Scan for the cell matching the given text and deliver its (x, y) coordinate at center. 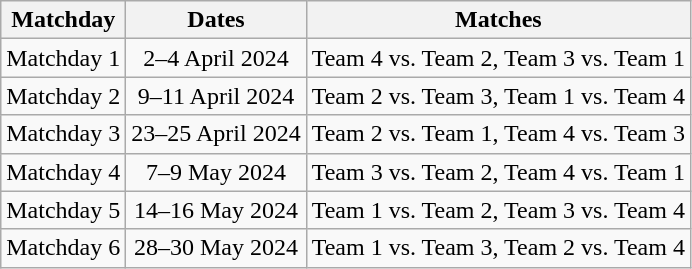
Team 1 vs. Team 3, Team 2 vs. Team 4 (498, 248)
Matchday 5 (64, 210)
Matchday (64, 20)
Team 1 vs. Team 2, Team 3 vs. Team 4 (498, 210)
Team 2 vs. Team 1, Team 4 vs. Team 3 (498, 134)
Matches (498, 20)
Matchday 2 (64, 96)
9–11 April 2024 (216, 96)
Matchday 1 (64, 58)
14–16 May 2024 (216, 210)
Matchday 6 (64, 248)
Team 3 vs. Team 2, Team 4 vs. Team 1 (498, 172)
2–4 April 2024 (216, 58)
28–30 May 2024 (216, 248)
7–9 May 2024 (216, 172)
Matchday 4 (64, 172)
Team 2 vs. Team 3, Team 1 vs. Team 4 (498, 96)
Team 4 vs. Team 2, Team 3 vs. Team 1 (498, 58)
Matchday 3 (64, 134)
23–25 April 2024 (216, 134)
Dates (216, 20)
